Locate the cell with the specified text and output its [x, y] center coordinate. 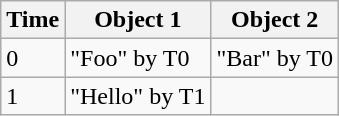
"Bar" by T0 [275, 58]
Object 1 [138, 20]
Object 2 [275, 20]
1 [33, 96]
"Foo" by T0 [138, 58]
"Hello" by T1 [138, 96]
0 [33, 58]
Time [33, 20]
